Extract the (x, y) coordinate from the center of the cell holding the provided text.  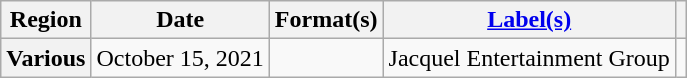
Date (180, 20)
Jacquel Entertainment Group (529, 58)
Various (46, 58)
Label(s) (529, 20)
October 15, 2021 (180, 58)
Region (46, 20)
Format(s) (326, 20)
